Capture the cell that displays the provided text and extract its (x, y) central coordinate. 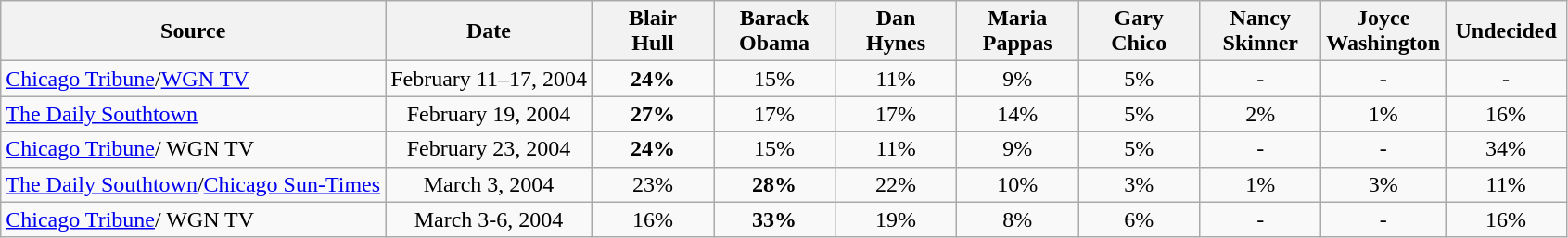
The Daily Southtown/Chicago Sun-Times (193, 184)
Source (193, 31)
Date (490, 31)
19% (896, 219)
22% (896, 184)
Chicago Tribune/WGN TV (193, 79)
10% (1018, 184)
February 19, 2004 (490, 114)
March 3-6, 2004 (490, 219)
MariaPappas (1018, 31)
34% (1506, 149)
The Daily Southtown (193, 114)
NancySkinner (1261, 31)
DanHynes (896, 31)
February 11–17, 2004 (490, 79)
8% (1018, 219)
GaryChico (1139, 31)
Undecided (1506, 31)
6% (1139, 219)
March 3, 2004 (490, 184)
28% (775, 184)
February 23, 2004 (490, 149)
14% (1018, 114)
33% (775, 219)
BarackObama (775, 31)
JoyceWashington (1383, 31)
23% (653, 184)
27% (653, 114)
2% (1261, 114)
BlairHull (653, 31)
